For the text-containing cell, return its midpoint in (X, Y) coordinate format. 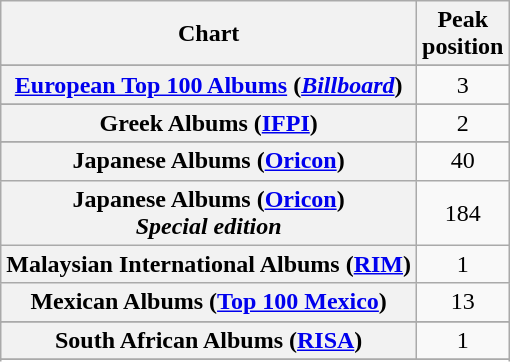
Mexican Albums (Top 100 Mexico) (209, 302)
2 (463, 123)
3 (463, 85)
184 (463, 212)
European Top 100 Albums (Billboard) (209, 85)
Peakposition (463, 34)
13 (463, 302)
Greek Albums (IFPI) (209, 123)
40 (463, 161)
Malaysian International Albums (RIM) (209, 264)
Japanese Albums (Oricon) (209, 161)
South African Albums (RISA) (209, 340)
Japanese Albums (Oricon)Special edition (209, 212)
Chart (209, 34)
